Identify which cell holds the provided text, then report its (X, Y) central coordinate. 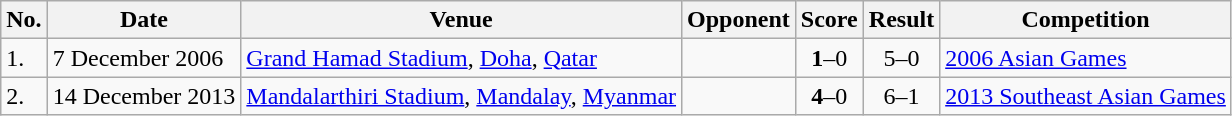
Result (901, 20)
6–1 (901, 96)
4–0 (829, 96)
5–0 (901, 58)
2. (24, 96)
Mandalarthiri Stadium, Mandalay, Myanmar (462, 96)
1. (24, 58)
Score (829, 20)
14 December 2013 (144, 96)
7 December 2006 (144, 58)
Date (144, 20)
Competition (1086, 20)
No. (24, 20)
Venue (462, 20)
Grand Hamad Stadium, Doha, Qatar (462, 58)
1–0 (829, 58)
2006 Asian Games (1086, 58)
Opponent (739, 20)
2013 Southeast Asian Games (1086, 96)
